Find where the given text appears and provide that cell's center as (X, Y) coordinate. 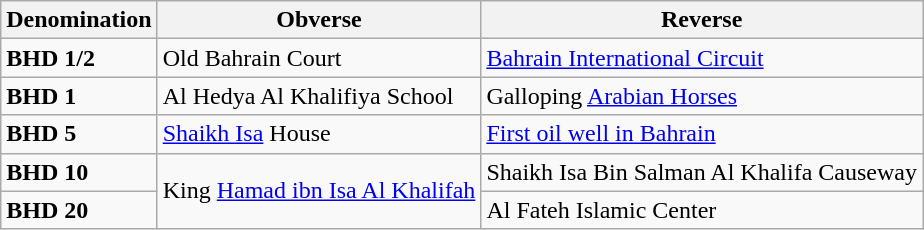
Al Fateh Islamic Center (702, 210)
Old Bahrain Court (319, 58)
Shaikh Isa Bin Salman Al Khalifa Causeway (702, 172)
First oil well in Bahrain (702, 134)
BHD 5 (79, 134)
Al Hedya Al Khalifiya School (319, 96)
Reverse (702, 20)
King Hamad ibn Isa Al Khalifah (319, 191)
Denomination (79, 20)
BHD 1/2 (79, 58)
BHD 20 (79, 210)
BHD 10 (79, 172)
Galloping Arabian Horses (702, 96)
Bahrain International Circuit (702, 58)
BHD 1 (79, 96)
Shaikh Isa House (319, 134)
Obverse (319, 20)
